Output the (x, y) coordinate of the center of the cell containing the given text.  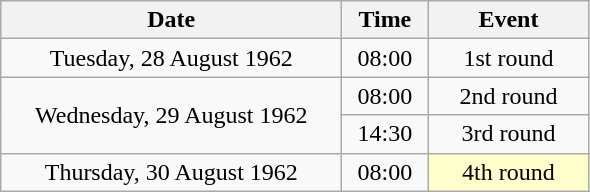
Tuesday, 28 August 1962 (172, 58)
Event (508, 20)
2nd round (508, 96)
Time (385, 20)
1st round (508, 58)
Date (172, 20)
Wednesday, 29 August 1962 (172, 115)
3rd round (508, 134)
Thursday, 30 August 1962 (172, 172)
4th round (508, 172)
14:30 (385, 134)
